Output the [X, Y] coordinate of the center of the cell containing the given text.  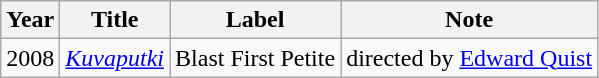
2008 [30, 58]
directed by Edward Quist [470, 58]
Year [30, 20]
Note [470, 20]
Blast First Petite [256, 58]
Kuvaputki [115, 58]
Title [115, 20]
Label [256, 20]
